Locate the cell with the specified text and output its [X, Y] center coordinate. 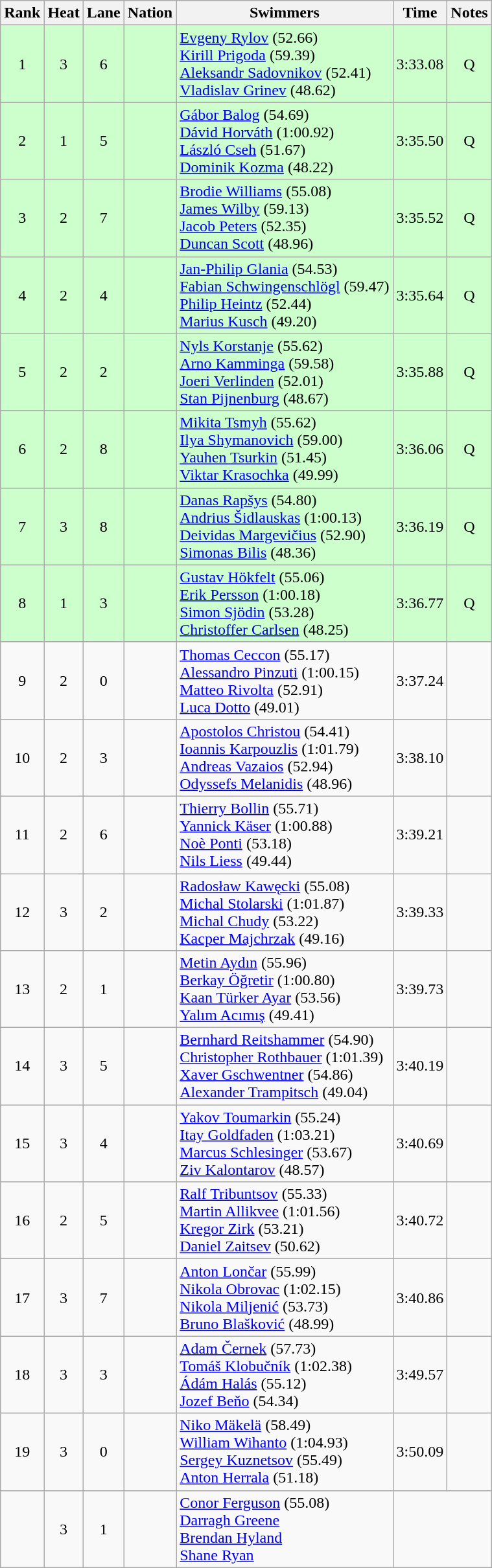
Swimmers [285, 13]
3:50.09 [420, 1452]
3:37.24 [420, 680]
3:36.77 [420, 604]
19 [22, 1452]
Jan-Philip Glania (54.53)Fabian Schwingenschlögl (59.47)Philip Heintz (52.44)Marius Kusch (49.20) [285, 295]
9 [22, 680]
3:35.64 [420, 295]
Evgeny Rylov (52.66)Kirill Prigoda (59.39)Aleksandr Sadovnikov (52.41)Vladislav Grinev (48.62) [285, 63]
Thierry Bollin (55.71)Yannick Käser (1:00.88)Noè Ponti (53.18)Nils Liess (49.44) [285, 834]
Radosław Kawęcki (55.08)Michal Stolarski (1:01.87)Michal Chudy (53.22)Kacper Majchrzak (49.16) [285, 912]
3:36.06 [420, 449]
3:35.52 [420, 218]
3:39.73 [420, 990]
Adam Černek (57.73)Tomáš Klobučník (1:02.38)Ádám Halás (55.12)Jozef Beňo (54.34) [285, 1374]
Conor Ferguson (55.08)Darragh GreeneBrendan HylandShane Ryan [285, 1528]
3:40.72 [420, 1220]
11 [22, 834]
15 [22, 1144]
14 [22, 1066]
Nyls Korstanje (55.62)Arno Kamminga (59.58)Joeri Verlinden (52.01)Stan Pijnenburg (48.67) [285, 372]
Bernhard Reitshammer (54.90)Christopher Rothbauer (1:01.39)Xaver Gschwentner (54.86)Alexander Trampitsch (49.04) [285, 1066]
10 [22, 758]
13 [22, 990]
3:49.57 [420, 1374]
3:39.21 [420, 834]
3:39.33 [420, 912]
Thomas Ceccon (55.17)Alessandro Pinzuti (1:00.15)Matteo Rivolta (52.91)Luca Dotto (49.01) [285, 680]
Notes [469, 13]
3:35.50 [420, 141]
3:35.88 [420, 372]
Lane [104, 13]
Gábor Balog (54.69)Dávid Horváth (1:00.92)László Cseh (51.67)Dominik Kozma (48.22) [285, 141]
18 [22, 1374]
Anton Lončar (55.99)Nikola Obrovac (1:02.15)Nikola Miljenić (53.73)Bruno Blašković (48.99) [285, 1298]
3:33.08 [420, 63]
3:40.86 [420, 1298]
3:40.19 [420, 1066]
17 [22, 1298]
3:40.69 [420, 1144]
Mikita Tsmyh (55.62)Ilya Shymanovich (59.00)Yauhen Tsurkin (51.45)Viktar Krasochka (49.99) [285, 449]
Nation [150, 13]
Brodie Williams (55.08)James Wilby (59.13)Jacob Peters (52.35)Duncan Scott (48.96) [285, 218]
Apostolos Christou (54.41)Ioannis Karpouzlis (1:01.79)Andreas Vazaios (52.94)Odyssefs Melanidis (48.96) [285, 758]
3:38.10 [420, 758]
Danas Rapšys (54.80)Andrius Šidlauskas (1:00.13)Deividas Margevičius (52.90)Simonas Bilis (48.36) [285, 526]
Heat [64, 13]
Ralf Tribuntsov (55.33)Martin Allikvee (1:01.56)Kregor Zirk (53.21)Daniel Zaitsev (50.62) [285, 1220]
3:36.19 [420, 526]
Niko Mäkelä (58.49)William Wihanto (1:04.93)Sergey Kuznetsov (55.49)Anton Herrala (51.18) [285, 1452]
Metin Aydın (55.96)Berkay Öğretir (1:00.80)Kaan Türker Ayar (53.56)Yalım Acımış (49.41) [285, 990]
16 [22, 1220]
Rank [22, 13]
12 [22, 912]
Gustav Hökfelt (55.06)Erik Persson (1:00.18)Simon Sjödin (53.28)Christoffer Carlsen (48.25) [285, 604]
Yakov Toumarkin (55.24)Itay Goldfaden (1:03.21)Marcus Schlesinger (53.67)Ziv Kalontarov (48.57) [285, 1144]
Time [420, 13]
